Return [X, Y] of the center of cell containing provided text 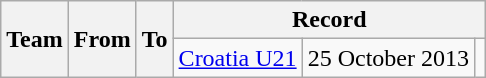
25 October 2013 [388, 58]
Team [35, 39]
From [102, 39]
Record [329, 20]
To [154, 39]
Croatia U21 [238, 58]
